Pinpoint the cell where the given text exists, returning its (x, y) midpoint coordinate. 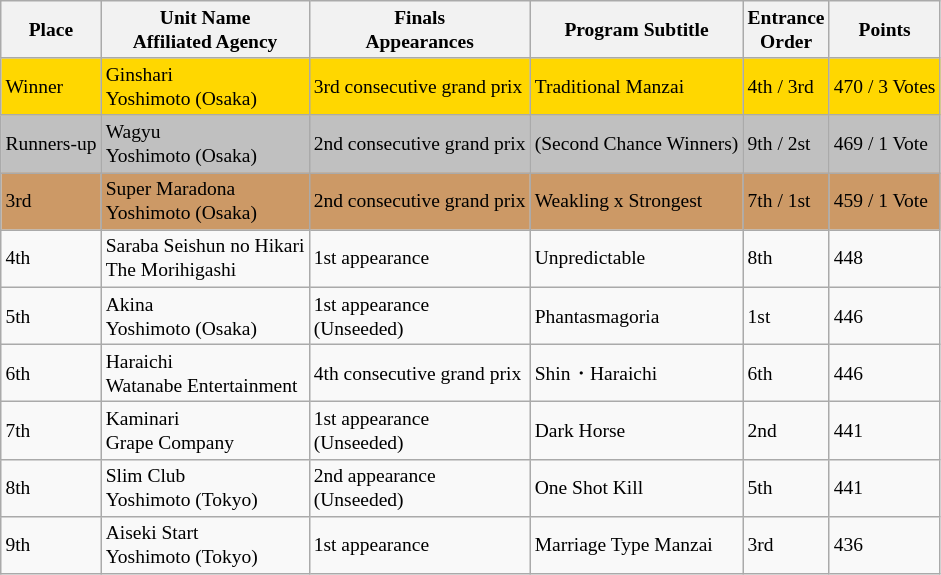
436 (884, 544)
KaminariGrape Company (205, 430)
WagyuYoshimoto (Osaka) (205, 144)
FinalsAppearances (420, 30)
Place (51, 30)
AkinaYoshimoto (Osaka) (205, 316)
1st (786, 316)
Runners-up (51, 144)
4th consecutive grand prix (420, 372)
Program Subtitle (636, 30)
Unit NameAffiliated Agency (205, 30)
Super MaradonaYoshimoto (Osaka) (205, 202)
Marriage Type Manzai (636, 544)
Phantasmagoria (636, 316)
Aiseki StartYoshimoto (Tokyo) (205, 544)
One Shot Kill (636, 488)
3rd consecutive grand prix (420, 86)
(Second Chance Winners) (636, 144)
4th (51, 258)
469 / 1 Vote (884, 144)
459 / 1 Vote (884, 202)
Traditional Manzai (636, 86)
Weakling x Strongest (636, 202)
2nd appearance(Unseeded) (420, 488)
Shin・Haraichi (636, 372)
7th / 1st (786, 202)
470 / 3 Votes (884, 86)
Unpredictable (636, 258)
2nd (786, 430)
448 (884, 258)
4th / 3rd (786, 86)
9th (51, 544)
HaraichiWatanabe Entertainment (205, 372)
GinshariYoshimoto (Osaka) (205, 86)
9th / 2st (786, 144)
EntranceOrder (786, 30)
Winner (51, 86)
Dark Horse (636, 430)
Saraba Seishun no HikariThe Morihigashi (205, 258)
7th (51, 430)
Slim ClubYoshimoto (Tokyo) (205, 488)
Points (884, 30)
